From the cell containing the given text, extract its center point as [X, Y] coordinate. 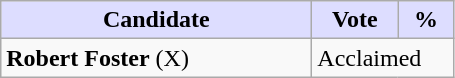
Vote [355, 20]
Candidate [156, 20]
Robert Foster (X) [156, 58]
Acclaimed [383, 58]
% [426, 20]
